Scan for the cell matching the given text and deliver its [X, Y] coordinate at center. 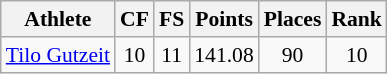
CF [134, 19]
90 [293, 55]
141.08 [224, 55]
Tilo Gutzeit [58, 55]
11 [172, 55]
FS [172, 19]
Rank [356, 19]
Points [224, 19]
Athlete [58, 19]
Places [293, 19]
